For the text-containing cell, return its midpoint in [X, Y] coordinate format. 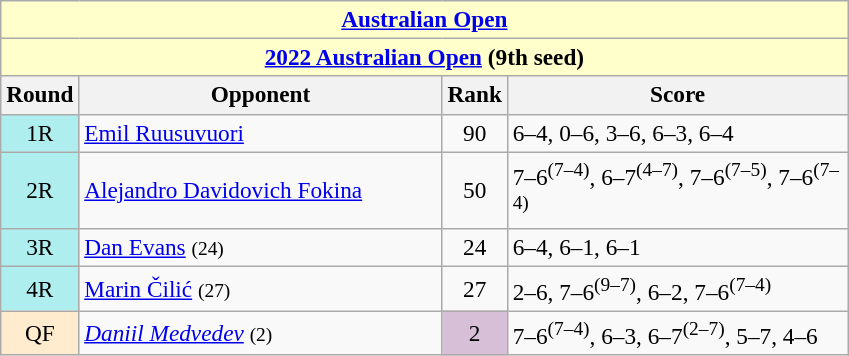
7–6(7–4), 6–7(4–7), 7–6(7–5), 7–6(7–4) [678, 190]
2 [474, 333]
1R [40, 133]
QF [40, 333]
Score [678, 95]
Round [40, 95]
90 [474, 133]
Rank [474, 95]
3R [40, 248]
Alejandro Davidovich Fokina [260, 190]
Australian Open [424, 19]
2022 Australian Open (9th seed) [424, 57]
4R [40, 288]
2–6, 7–6(9–7), 6–2, 7–6(7–4) [678, 288]
Marin Čilić (27) [260, 288]
Daniil Medvedev (2) [260, 333]
50 [474, 190]
Opponent [260, 95]
2R [40, 190]
6–4, 0–6, 3–6, 6–3, 6–4 [678, 133]
6–4, 6–1, 6–1 [678, 248]
Dan Evans (24) [260, 248]
27 [474, 288]
7–6(7–4), 6–3, 6–7(2–7), 5–7, 4–6 [678, 333]
Emil Ruusuvuori [260, 133]
24 [474, 248]
